Pinpoint the cell where the given text exists, returning its [X, Y] midpoint coordinate. 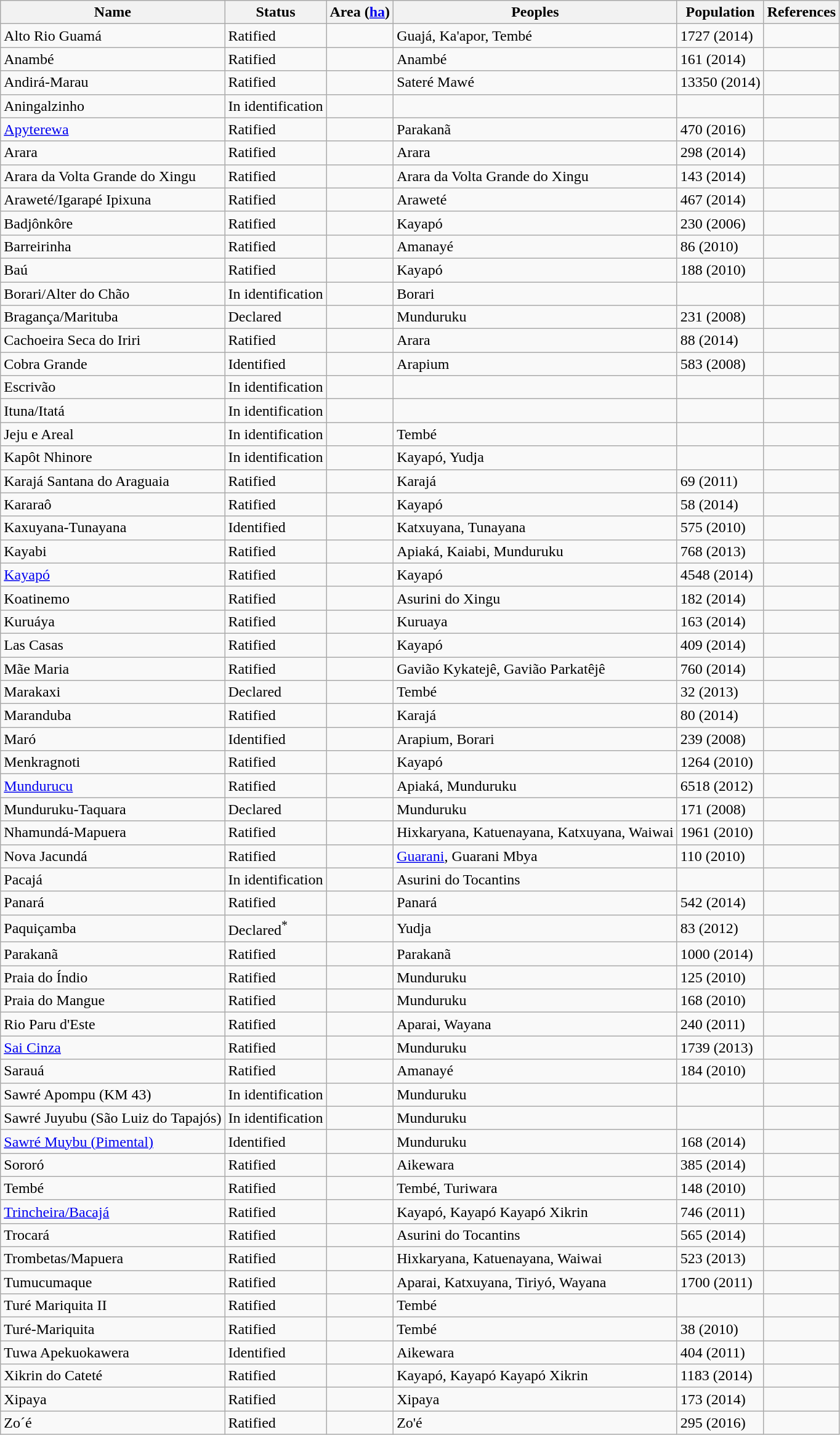
Karajá Santana do Araguaia [113, 481]
470 (2016) [721, 129]
760 (2014) [721, 668]
Sateré Mawé [535, 83]
768 (2013) [721, 551]
Badjônkôre [113, 223]
Sawré Juyubu (São Luiz do Tapajós) [113, 1118]
161 (2014) [721, 59]
1727 (2014) [721, 36]
69 (2011) [721, 481]
298 (2014) [721, 153]
Munduruku-Taquara [113, 809]
Turé Mariquita II [113, 1306]
295 (2016) [721, 1423]
1700 (2011) [721, 1282]
Area (ha) [360, 12]
Maró [113, 739]
Arapium [535, 364]
182 (2014) [721, 598]
Alto Rio Guamá [113, 36]
168 (2010) [721, 1001]
Borari/Alter do Chão [113, 294]
Sawré Muybu (Pimental) [113, 1141]
163 (2014) [721, 621]
467 (2014) [721, 200]
1000 (2014) [721, 954]
Sarauá [113, 1071]
231 (2008) [721, 317]
565 (2014) [721, 1235]
Guajá, Ka'apor, Tembé [535, 36]
1183 (2014) [721, 1376]
Marakaxi [113, 692]
Gavião Kykatejê, Gavião Parkatêjê [535, 668]
Tumucumaque [113, 1282]
171 (2008) [721, 809]
Baú [113, 270]
References [802, 12]
Mundurucu [113, 786]
Aparai, Katxuyana, Tiriyó, Wayana [535, 1282]
1264 (2010) [721, 762]
Pacajá [113, 879]
Paquiçamba [113, 929]
Katxuyana, Tunayana [535, 528]
746 (2011) [721, 1211]
Apiaká, Kaiabi, Munduruku [535, 551]
Hixkaryana, Katuenayana, Waiwai [535, 1259]
Kayabi [113, 551]
Asurini do Xingu [535, 598]
Praia do Mangue [113, 1001]
523 (2013) [721, 1259]
Zo´é [113, 1423]
Kuruaya [535, 621]
Las Casas [113, 645]
188 (2010) [721, 270]
Apiaká, Munduruku [535, 786]
168 (2014) [721, 1141]
409 (2014) [721, 645]
Tuwa Apekuokawera [113, 1352]
Population [721, 12]
Barreirinha [113, 246]
Sororó [113, 1165]
Guarani, Guarani Mbya [535, 856]
Cobra Grande [113, 364]
230 (2006) [721, 223]
1739 (2013) [721, 1048]
Sai Cinza [113, 1048]
Escrivão [113, 387]
Kapôt Nhinore [113, 458]
184 (2010) [721, 1071]
148 (2010) [721, 1188]
Menkragnoti [113, 762]
Yudja [535, 929]
Status [276, 12]
Bragança/Marituba [113, 317]
4548 (2014) [721, 575]
110 (2010) [721, 856]
Rio Paru d'Este [113, 1024]
83 (2012) [721, 929]
58 (2014) [721, 504]
Borari [535, 294]
Declared* [276, 929]
Nova Jacundá [113, 856]
Mãe Maria [113, 668]
125 (2010) [721, 977]
88 (2014) [721, 341]
Apyterewa [113, 129]
Araweté/Igarapé Ipixuna [113, 200]
Maranduba [113, 716]
143 (2014) [721, 176]
Aparai, Wayana [535, 1024]
Xikrin do Cateté [113, 1376]
Araweté [535, 200]
Trocará [113, 1235]
Hixkaryana, Katuenayana, Katxuyana, Waiwai [535, 833]
Turé-Mariquita [113, 1329]
Trombetas/Mapuera [113, 1259]
6518 (2012) [721, 786]
542 (2014) [721, 903]
13350 (2014) [721, 83]
86 (2010) [721, 246]
Kaxuyana-Tunayana [113, 528]
Peoples [535, 12]
Sawré Apompu (KM 43) [113, 1094]
Kuruáya [113, 621]
Koatinemo [113, 598]
Andirá-Marau [113, 83]
575 (2010) [721, 528]
Kararaô [113, 504]
Arapium, Borari [535, 739]
240 (2011) [721, 1024]
404 (2011) [721, 1352]
Jeju e Areal [113, 434]
Cachoeira Seca do Iriri [113, 341]
Name [113, 12]
583 (2008) [721, 364]
Aningalzinho [113, 106]
173 (2014) [721, 1399]
Tembé, Turiwara [535, 1188]
80 (2014) [721, 716]
32 (2013) [721, 692]
38 (2010) [721, 1329]
Nhamundá-Mapuera [113, 833]
1961 (2010) [721, 833]
Kayapó, Yudja [535, 458]
385 (2014) [721, 1165]
Trincheira/Bacajá [113, 1211]
Zo'é [535, 1423]
Praia do Índio [113, 977]
Ituna/Itatá [113, 411]
239 (2008) [721, 739]
